Detect which cell encompasses the target text, then output its (X, Y) center coordinate. 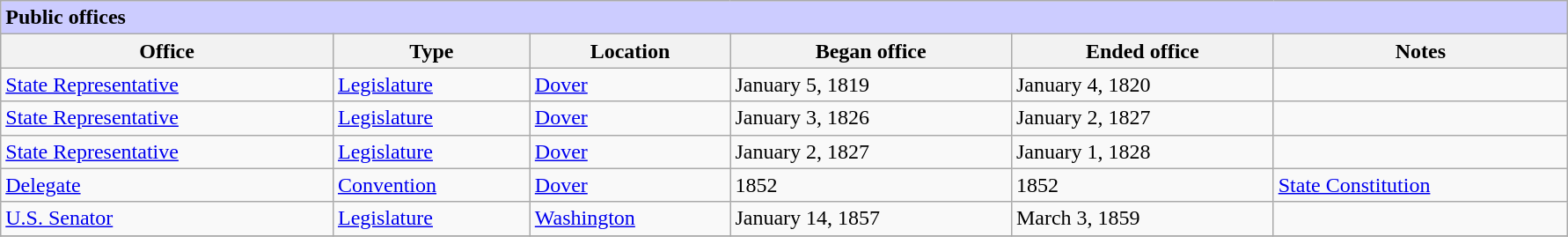
Washington (630, 218)
U.S. Senator (167, 218)
January 14, 1857 (871, 218)
Location (630, 51)
January 3, 1826 (871, 118)
January 4, 1820 (1142, 85)
State Constitution (1420, 185)
January 5, 1819 (871, 85)
Delegate (167, 185)
Began office (871, 51)
Notes (1420, 51)
Ended office (1142, 51)
Office (167, 51)
March 3, 1859 (1142, 218)
Public offices (785, 18)
Type (431, 51)
January 1, 1828 (1142, 152)
Convention (431, 185)
